Return the (X, Y) coordinate for the center point of the cell that contains the specified text.  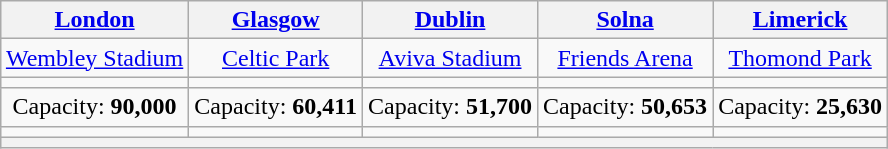
Capacity: 60,411 (276, 107)
Limerick (800, 20)
Dublin (450, 20)
Friends Arena (626, 58)
Wembley Stadium (94, 58)
London (94, 20)
Capacity: 25,630 (800, 107)
Thomond Park (800, 58)
Capacity: 50,653 (626, 107)
Capacity: 51,700 (450, 107)
Capacity: 90,000 (94, 107)
Solna (626, 20)
Celtic Park (276, 58)
Aviva Stadium (450, 58)
Glasgow (276, 20)
